Output the [x, y] coordinate of the center of the cell containing the given text.  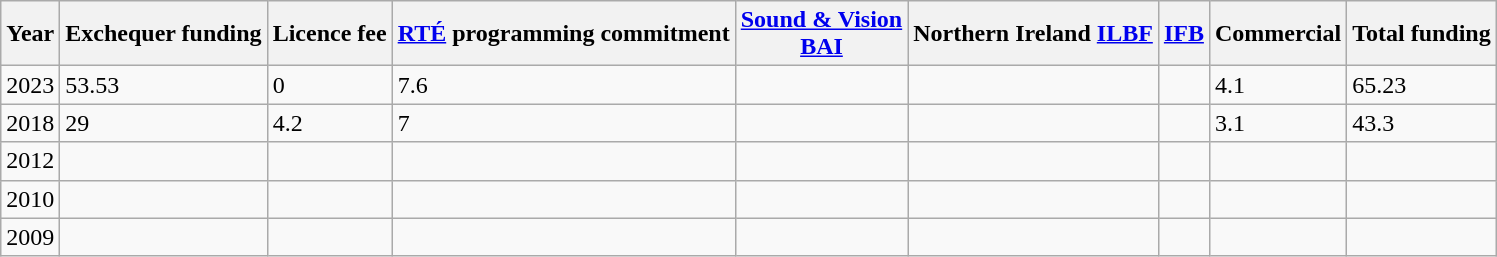
2012 [30, 161]
4.2 [330, 123]
Sound & Vision BAI [821, 34]
7 [564, 123]
0 [330, 85]
53.53 [164, 85]
2010 [30, 199]
2023 [30, 85]
43.3 [1422, 123]
RTÉ programming commitment [564, 34]
Exchequer funding [164, 34]
Northern Ireland ILBF [1034, 34]
Commercial [1278, 34]
Year [30, 34]
Licence fee [330, 34]
2009 [30, 237]
7.6 [564, 85]
65.23 [1422, 85]
4.1 [1278, 85]
IFB [1184, 34]
3.1 [1278, 123]
29 [164, 123]
2018 [30, 123]
Total funding [1422, 34]
